Determine the [x, y] coordinate at the center of the cell enclosing the given text.  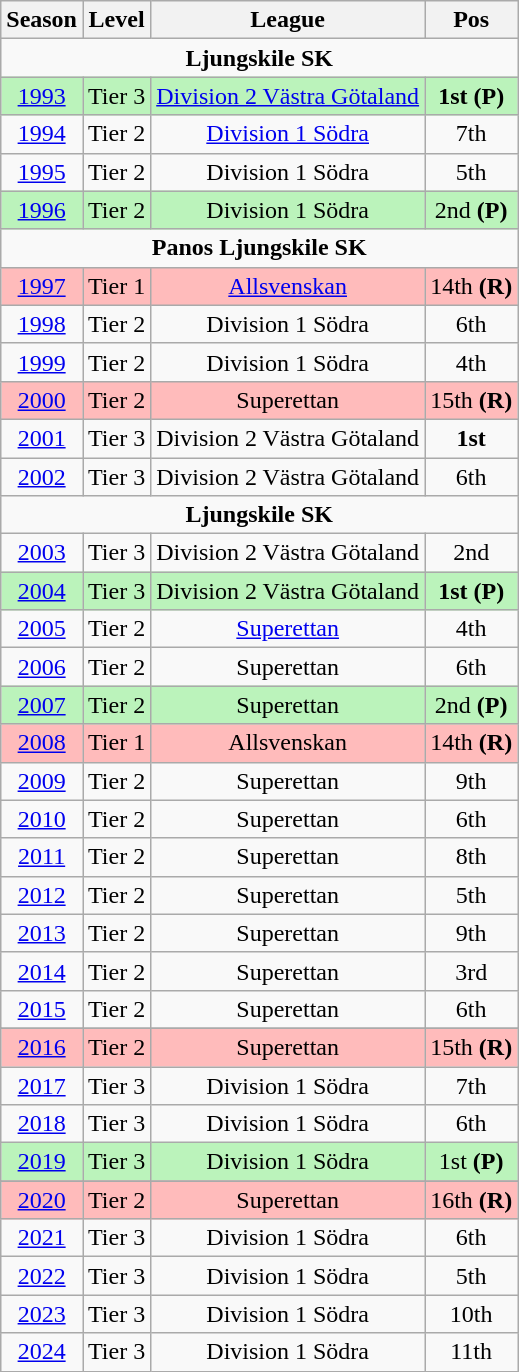
2015 [42, 1009]
2010 [42, 819]
2001 [42, 438]
3rd [472, 971]
2005 [42, 629]
2024 [42, 1352]
2014 [42, 971]
2020 [42, 1200]
1998 [42, 324]
2006 [42, 667]
2003 [42, 553]
2018 [42, 1124]
2002 [42, 477]
2004 [42, 591]
2011 [42, 857]
16th (R) [472, 1200]
Season [42, 20]
1995 [42, 172]
2019 [42, 1162]
2013 [42, 933]
1994 [42, 134]
2000 [42, 400]
2023 [42, 1314]
8th [472, 857]
11th [472, 1352]
2017 [42, 1085]
Level [116, 20]
Pos [472, 20]
2007 [42, 705]
2008 [42, 743]
1st [472, 438]
2022 [42, 1276]
2nd [472, 553]
1999 [42, 362]
2021 [42, 1238]
Panos Ljungskile SK [260, 248]
1996 [42, 210]
10th [472, 1314]
1993 [42, 96]
1997 [42, 286]
League [288, 20]
2016 [42, 1047]
2012 [42, 895]
2009 [42, 781]
